Capture the cell that displays the provided text and extract its (x, y) central coordinate. 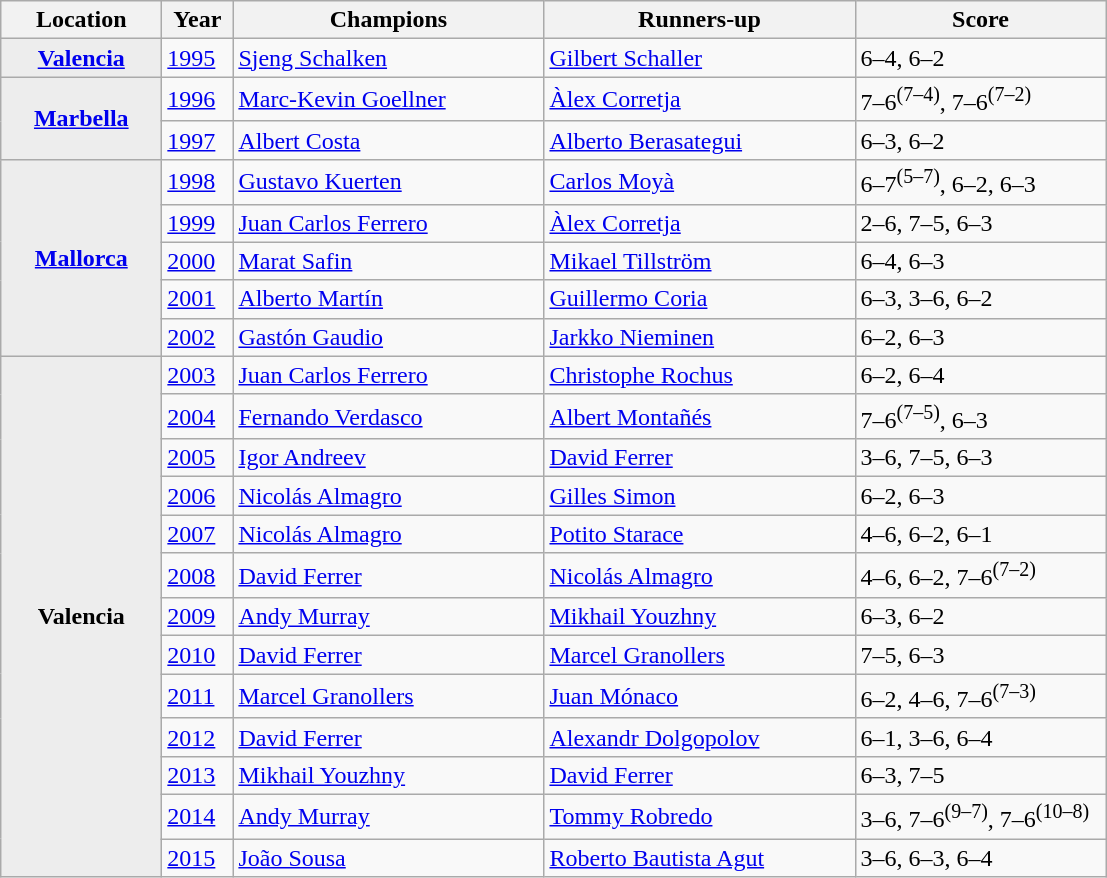
Gastón Gaudio (388, 337)
Gustavo Kuerten (388, 182)
Gilles Simon (700, 496)
Christophe Rochus (700, 375)
2013 (198, 775)
1996 (198, 100)
Mikael Tillström (700, 261)
Alberto Martín (388, 299)
Alberto Berasategui (700, 140)
Tommy Robredo (700, 816)
2004 (198, 416)
1995 (198, 58)
Marc-Kevin Goellner (388, 100)
Albert Costa (388, 140)
6–2, 6–4 (980, 375)
1998 (198, 182)
1997 (198, 140)
Champions (388, 20)
Location (82, 20)
Score (980, 20)
2009 (198, 617)
6–2, 4–6, 7–6(7–3) (980, 696)
4–6, 6–2, 6–1 (980, 534)
João Sousa (388, 858)
Juan Mónaco (700, 696)
2001 (198, 299)
2011 (198, 696)
Marbella (82, 118)
3–6, 7–6(9–7), 7–6(10–8) (980, 816)
Guillermo Coria (700, 299)
Runners-up (700, 20)
2014 (198, 816)
2002 (198, 337)
4–6, 6–2, 7–6(7–2) (980, 576)
7–6(7–4), 7–6(7–2) (980, 100)
Igor Andreev (388, 458)
Albert Montañés (700, 416)
Year (198, 20)
2000 (198, 261)
Gilbert Schaller (700, 58)
6–3, 7–5 (980, 775)
Alexandr Dolgopolov (700, 737)
6–3, 3–6, 6–2 (980, 299)
Fernando Verdasco (388, 416)
Mallorca (82, 258)
6–1, 3–6, 6–4 (980, 737)
2007 (198, 534)
6–7(5–7), 6–2, 6–3 (980, 182)
2010 (198, 655)
2003 (198, 375)
2–6, 7–5, 6–3 (980, 223)
Sjeng Schalken (388, 58)
Roberto Bautista Agut (700, 858)
2015 (198, 858)
2005 (198, 458)
Carlos Moyà (700, 182)
6–4, 6–3 (980, 261)
2008 (198, 576)
6–4, 6–2 (980, 58)
3–6, 7–5, 6–3 (980, 458)
Jarkko Nieminen (700, 337)
7–6(7–5), 6–3 (980, 416)
2006 (198, 496)
1999 (198, 223)
3–6, 6–3, 6–4 (980, 858)
Marat Safin (388, 261)
Potito Starace (700, 534)
2012 (198, 737)
7–5, 6–3 (980, 655)
